Provide the [X, Y] coordinate of the cell's center where the given text is located.  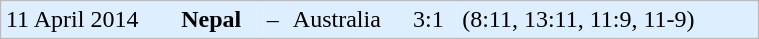
Nepal [220, 20]
11 April 2014 [90, 20]
Australia [348, 20]
3:1 [432, 20]
– [275, 20]
(8:11, 13:11, 11:9, 11-9) [608, 20]
